Pinpoint the cell where the given text exists, returning its (x, y) midpoint coordinate. 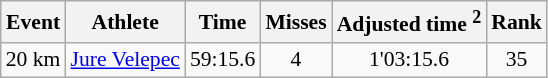
1'03:15.6 (410, 60)
35 (516, 60)
Athlete (124, 22)
Adjusted time 2 (410, 22)
59:15.6 (222, 60)
Misses (296, 22)
Jure Velepec (124, 60)
20 km (34, 60)
Time (222, 22)
Event (34, 22)
4 (296, 60)
Rank (516, 22)
